For the text-containing cell, return its midpoint in (x, y) coordinate format. 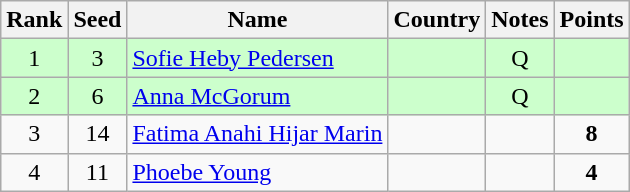
14 (98, 134)
Country (437, 20)
2 (34, 96)
Notes (520, 20)
Anna McGorum (258, 96)
Points (592, 20)
Name (258, 20)
1 (34, 58)
6 (98, 96)
Rank (34, 20)
11 (98, 172)
Sofie Heby Pedersen (258, 58)
Fatima Anahi Hijar Marin (258, 134)
Seed (98, 20)
Phoebe Young (258, 172)
8 (592, 134)
